For the text-containing cell, return its midpoint in (x, y) coordinate format. 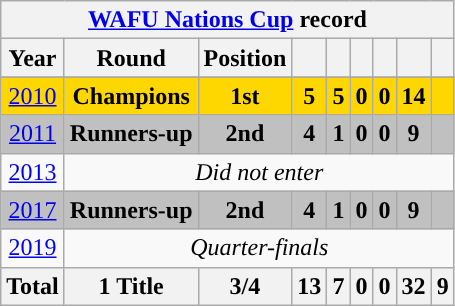
3/4 (245, 286)
2013 (33, 172)
1st (245, 96)
2017 (33, 210)
1 Title (131, 286)
Position (245, 58)
Year (33, 58)
32 (414, 286)
Did not enter (259, 172)
Total (33, 286)
Quarter-finals (259, 248)
2019 (33, 248)
Champions (131, 96)
13 (310, 286)
WAFU Nations Cup record (228, 20)
Round (131, 58)
2010 (33, 96)
14 (414, 96)
7 (338, 286)
2011 (33, 134)
